Locate the cell with the specified text and output its [X, Y] center coordinate. 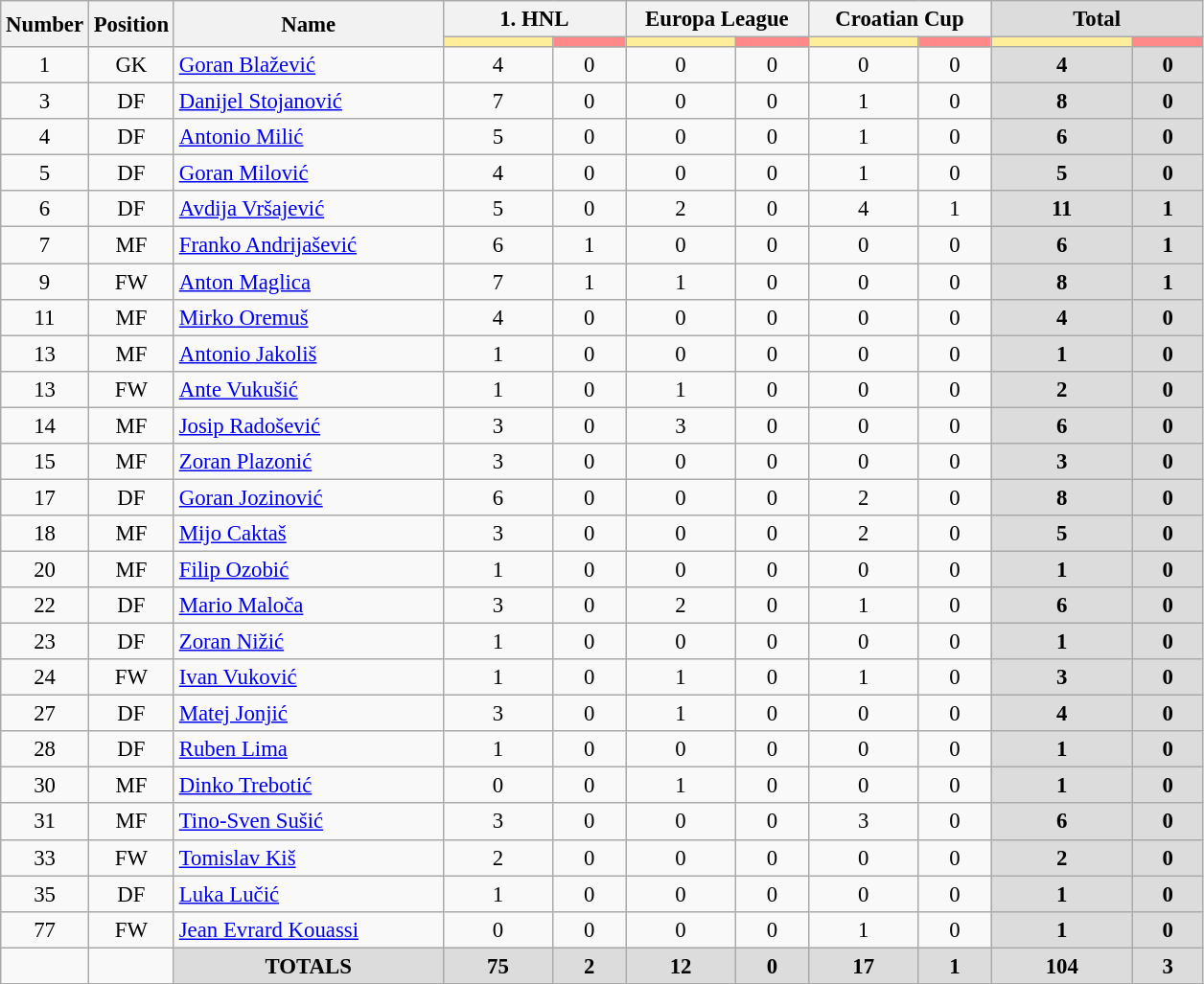
Europa League [717, 19]
Goran Jozinović [309, 497]
23 [45, 642]
75 [498, 966]
Danijel Stojanović [309, 102]
Zoran Nižić [309, 642]
31 [45, 822]
18 [45, 534]
GK [130, 65]
Croatian Cup [899, 19]
Ivan Vuković [309, 677]
Matej Jonjić [309, 714]
Anton Maglica [309, 282]
22 [45, 606]
1. HNL [535, 19]
Mijo Caktaš [309, 534]
Josip Radošević [309, 425]
Luka Lučić [309, 894]
30 [45, 786]
Jean Evrard Kouassi [309, 929]
Zoran Plazonić [309, 462]
104 [1062, 966]
TOTALS [309, 966]
Antonio Milić [309, 137]
Tino-Sven Sušić [309, 822]
15 [45, 462]
Goran Milović [309, 173]
24 [45, 677]
Antonio Jakoliš [309, 354]
Dinko Trebotić [309, 786]
14 [45, 425]
Mario Maloča [309, 606]
Total [1097, 19]
Filip Ozobić [309, 569]
35 [45, 894]
Number [45, 24]
9 [45, 282]
Position [130, 24]
Goran Blažević [309, 65]
Mirko Oremuš [309, 317]
Ante Vukušić [309, 389]
28 [45, 749]
12 [681, 966]
20 [45, 569]
Franko Andrijašević [309, 245]
Avdija Vršajević [309, 210]
Name [309, 24]
33 [45, 858]
27 [45, 714]
Ruben Lima [309, 749]
Tomislav Kiš [309, 858]
77 [45, 929]
